Return (X, Y) of the center of cell containing provided text 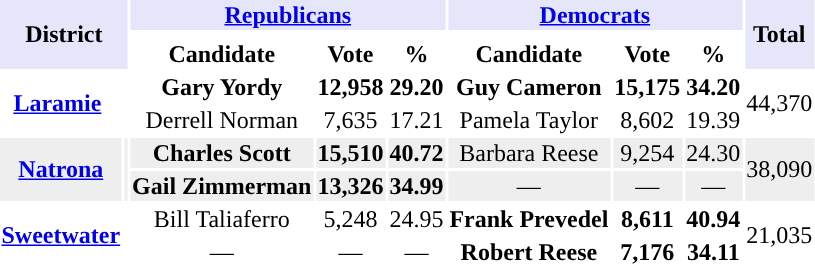
Barbara Reese (529, 153)
Democrats (595, 15)
34.20 (714, 87)
19.39 (714, 120)
24.30 (714, 153)
44,370 (780, 104)
15,175 (648, 87)
40.94 (714, 219)
Gail Zimmerman (222, 186)
9,254 (648, 153)
17.21 (416, 120)
Charles Scott (222, 153)
District (64, 34)
8,611 (648, 219)
7,635 (350, 120)
15,510 (350, 153)
29.20 (416, 87)
34.99 (416, 186)
5,248 (350, 219)
Gary Yordy (222, 87)
Bill Taliaferro (222, 219)
24.95 (416, 219)
Guy Cameron (529, 87)
38,090 (780, 170)
Republicans (288, 15)
Pamela Taylor (529, 120)
Total (780, 34)
Derrell Norman (222, 120)
Natrona (61, 170)
13,326 (350, 186)
Laramie (58, 104)
40.72 (416, 153)
12,958 (350, 87)
8,602 (648, 120)
Frank Prevedel (529, 219)
